Return the (x, y) coordinate for the center point of the cell that contains the specified text.  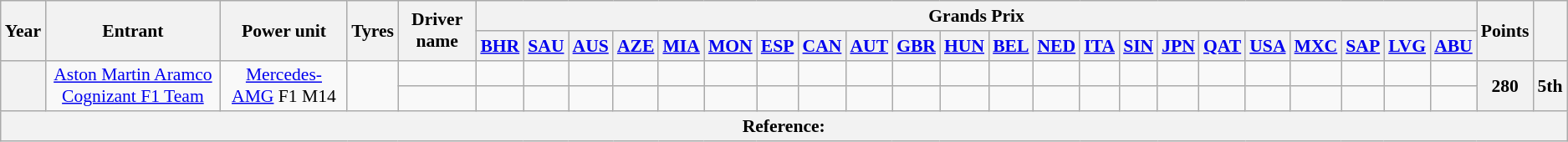
SAU (545, 46)
280 (1505, 85)
Aston Martin Aramco Cognizant F1 Team (133, 85)
GBR (917, 46)
AUS (590, 46)
Entrant (133, 30)
Points (1505, 30)
Driver name (437, 30)
BEL (1010, 46)
NED (1056, 46)
5th (1550, 85)
ITA (1099, 46)
ESP (778, 46)
BHR (500, 46)
MON (731, 46)
MXC (1316, 46)
Year (23, 30)
Reference: (784, 127)
ABU (1453, 46)
LVG (1407, 46)
SAP (1363, 46)
Grands Prix (976, 16)
JPN (1178, 46)
SIN (1138, 46)
HUN (964, 46)
Tyres (373, 30)
Mercedes-AMG F1 M14 (284, 85)
Power unit (284, 30)
AZE (636, 46)
USA (1268, 46)
MIA (681, 46)
CAN (821, 46)
AUT (869, 46)
QAT (1223, 46)
